Pinpoint the cell where the given text exists, returning its [X, Y] midpoint coordinate. 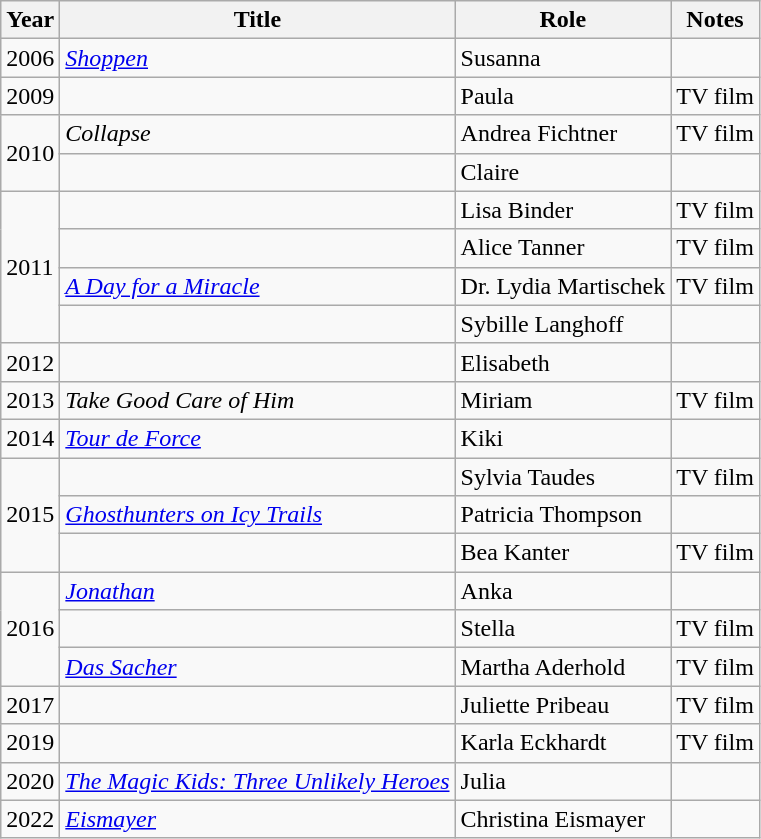
Bea Kanter [563, 553]
Dr. Lydia Martischek [563, 286]
A Day for a Miracle [258, 286]
Anka [563, 591]
Eismayer [258, 819]
Alice Tanner [563, 248]
2006 [30, 58]
2010 [30, 153]
Sylvia Taudes [563, 477]
Karla Eckhardt [563, 743]
2016 [30, 629]
2013 [30, 400]
Take Good Care of Him [258, 400]
2017 [30, 705]
Paula [563, 96]
2009 [30, 96]
Andrea Fichtner [563, 134]
Stella [563, 629]
Lisa Binder [563, 210]
2012 [30, 362]
Notes [716, 20]
2022 [30, 819]
Elisabeth [563, 362]
Christina Eismayer [563, 819]
2011 [30, 267]
Shoppen [258, 58]
Title [258, 20]
Susanna [563, 58]
Patricia Thompson [563, 515]
Kiki [563, 438]
Jonathan [258, 591]
Sybille Langhoff [563, 324]
Das Sacher [258, 667]
The Magic Kids: Three Unlikely Heroes [258, 781]
Claire [563, 172]
Juliette Pribeau [563, 705]
Tour de Force [258, 438]
Martha Aderhold [563, 667]
2019 [30, 743]
2014 [30, 438]
Julia [563, 781]
Collapse [258, 134]
Ghosthunters on Icy Trails [258, 515]
2015 [30, 515]
2020 [30, 781]
Year [30, 20]
Role [563, 20]
Miriam [563, 400]
